For the text-containing cell, return its midpoint in (X, Y) coordinate format. 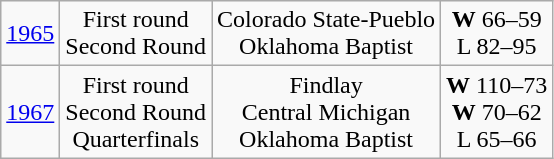
1965 (30, 34)
W 66–59L 82–95 (497, 34)
1967 (30, 112)
W 110–73W 70–62L 65–66 (497, 112)
First roundSecond RoundQuarterfinals (136, 112)
FindlayCentral MichiganOklahoma Baptist (326, 112)
Colorado State-PuebloOklahoma Baptist (326, 34)
First roundSecond Round (136, 34)
